Capture the cell that displays the provided text and extract its (X, Y) central coordinate. 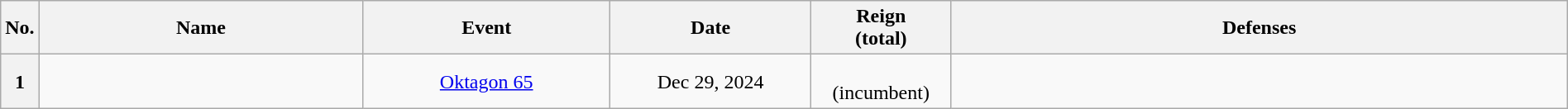
Defenses (1259, 28)
Name (201, 28)
1 (20, 81)
Reign(total) (881, 28)
No. (20, 28)
Dec 29, 2024 (711, 81)
Event (486, 28)
(incumbent) (881, 81)
Date (711, 28)
Oktagon 65 (486, 81)
